Detect which cell encompasses the target text, then output its [x, y] center coordinate. 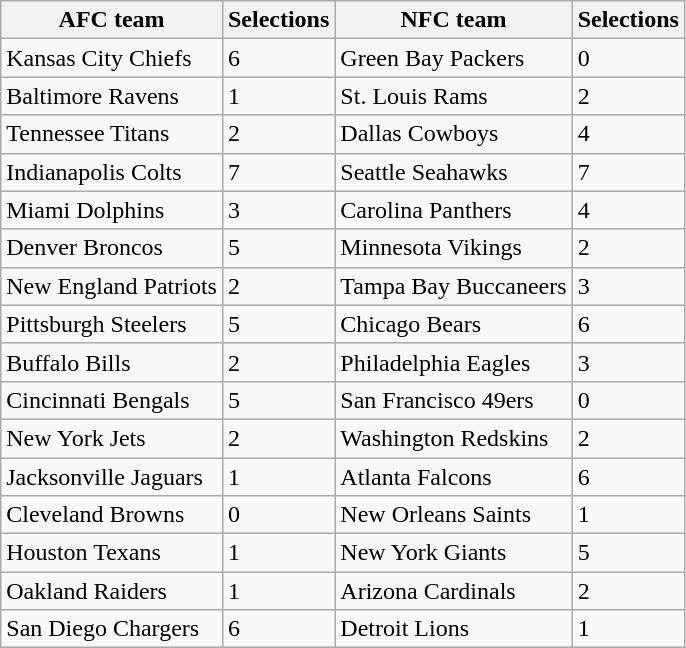
Green Bay Packers [454, 58]
Carolina Panthers [454, 210]
Miami Dolphins [112, 210]
Denver Broncos [112, 248]
Minnesota Vikings [454, 248]
Baltimore Ravens [112, 96]
Pittsburgh Steelers [112, 324]
Atlanta Falcons [454, 477]
Cincinnati Bengals [112, 400]
New England Patriots [112, 286]
Philadelphia Eagles [454, 362]
Cleveland Browns [112, 515]
New Orleans Saints [454, 515]
Houston Texans [112, 553]
Oakland Raiders [112, 591]
Kansas City Chiefs [112, 58]
Indianapolis Colts [112, 172]
Chicago Bears [454, 324]
Buffalo Bills [112, 362]
Jacksonville Jaguars [112, 477]
San Diego Chargers [112, 629]
San Francisco 49ers [454, 400]
New York Giants [454, 553]
New York Jets [112, 438]
Seattle Seahawks [454, 172]
Tampa Bay Buccaneers [454, 286]
AFC team [112, 20]
Tennessee Titans [112, 134]
Detroit Lions [454, 629]
Dallas Cowboys [454, 134]
Washington Redskins [454, 438]
St. Louis Rams [454, 96]
NFC team [454, 20]
Arizona Cardinals [454, 591]
